Provide the [x, y] coordinate of the cell's center where the given text is located.  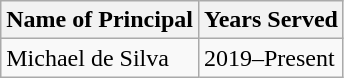
Years Served [270, 20]
2019–Present [270, 58]
Name of Principal [100, 20]
Michael de Silva [100, 58]
